Locate the cell with the specified text and output its [x, y] center coordinate. 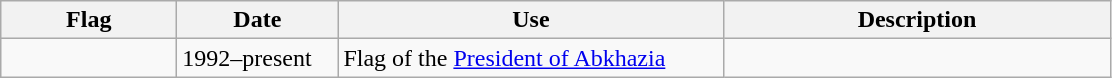
Description [917, 20]
Flag [89, 20]
1992–present [258, 58]
Flag of the President of Abkhazia [531, 58]
Date [258, 20]
Use [531, 20]
